Detect which cell encompasses the target text, then output its [X, Y] center coordinate. 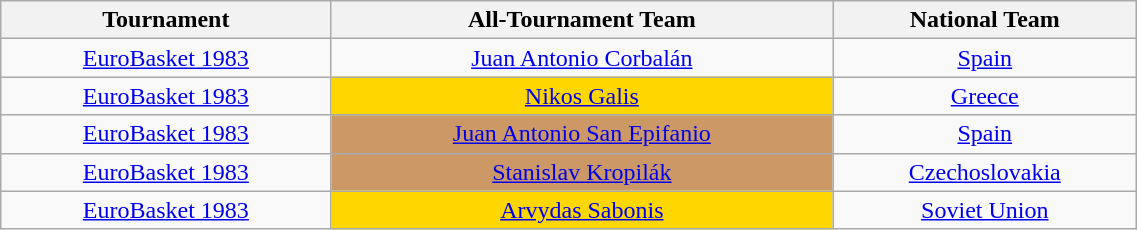
Juan Antonio San Epifanio [582, 134]
Soviet Union [985, 210]
All-Tournament Team [582, 20]
Arvydas Sabonis [582, 210]
Juan Antonio Corbalán [582, 58]
Tournament [166, 20]
Nikos Galis [582, 96]
Czechoslovakia [985, 172]
National Team [985, 20]
Greece [985, 96]
Stanislav Kropilák [582, 172]
